From the cell containing the given text, extract its center point as (X, Y) coordinate. 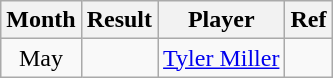
Month (41, 20)
Player (222, 20)
Result (119, 20)
May (41, 58)
Tyler Miller (222, 58)
Ref (308, 20)
